Scan for the cell matching the given text and deliver its [X, Y] coordinate at center. 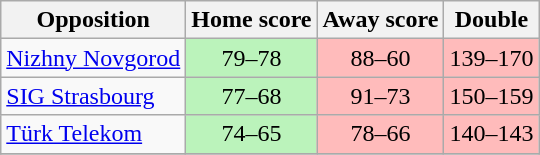
Türk Telekom [94, 134]
Nizhny Novgorod [94, 58]
150–159 [492, 96]
78–66 [380, 134]
139–170 [492, 58]
SIG Strasbourg [94, 96]
88–60 [380, 58]
91–73 [380, 96]
77–68 [252, 96]
74–65 [252, 134]
140–143 [492, 134]
Opposition [94, 20]
Double [492, 20]
Away score [380, 20]
79–78 [252, 58]
Home score [252, 20]
